For the text-containing cell, return its midpoint in (X, Y) coordinate format. 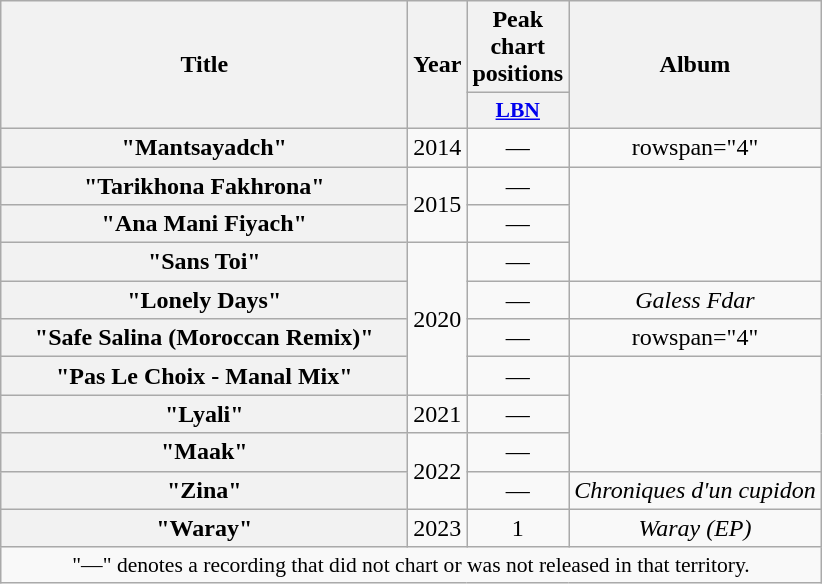
"Zina" (204, 490)
"Ana Mani Fiyach" (204, 224)
2014 (438, 147)
Year (438, 65)
"Lyali" (204, 414)
Album (696, 65)
Chroniques d'un cupidon (696, 490)
2020 (438, 319)
2021 (438, 414)
"Waray" (204, 528)
"Maak" (204, 452)
"Safe Salina (Moroccan Remix)" (204, 338)
2023 (438, 528)
Waray (EP) (696, 528)
"—" denotes a recording that did not chart or was not released in that territory. (412, 565)
Title (204, 65)
Galess Fdar (696, 300)
"Lonely Days" (204, 300)
Peak chart positions (518, 47)
2022 (438, 471)
"Pas Le Choix - Manal Mix" (204, 376)
LBN (518, 111)
1 (518, 528)
"Mantsayadch" (204, 147)
"Tarikhona Fakhrona" (204, 185)
"Sans Toi" (204, 262)
2015 (438, 204)
